Locate the cell with the specified text and output its [x, y] center coordinate. 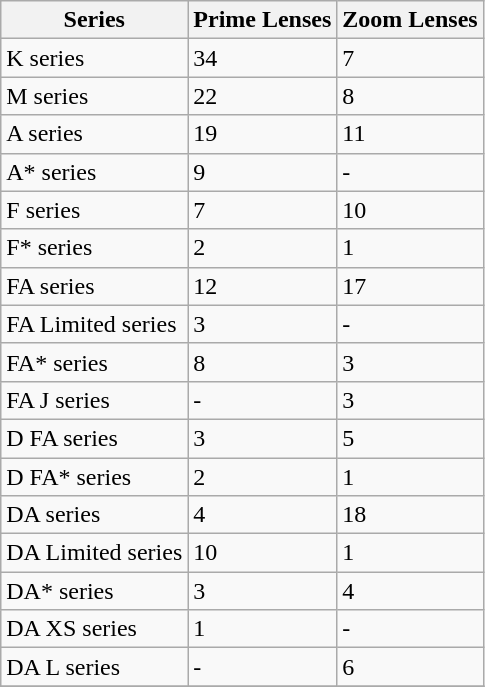
M series [94, 96]
FA Limited series [94, 324]
F series [94, 210]
FA* series [94, 362]
FA series [94, 286]
18 [410, 515]
DA XS series [94, 629]
D FA series [94, 438]
F* series [94, 248]
FA J series [94, 400]
A series [94, 134]
Zoom Lenses [410, 20]
K series [94, 58]
17 [410, 286]
9 [262, 172]
DA series [94, 515]
DA L series [94, 667]
DA Limited series [94, 553]
A* series [94, 172]
Series [94, 20]
6 [410, 667]
12 [262, 286]
Prime Lenses [262, 20]
19 [262, 134]
D FA* series [94, 477]
34 [262, 58]
DA* series [94, 591]
22 [262, 96]
11 [410, 134]
5 [410, 438]
